Search for the cell housing the specified text and yield its [X, Y] center coordinate. 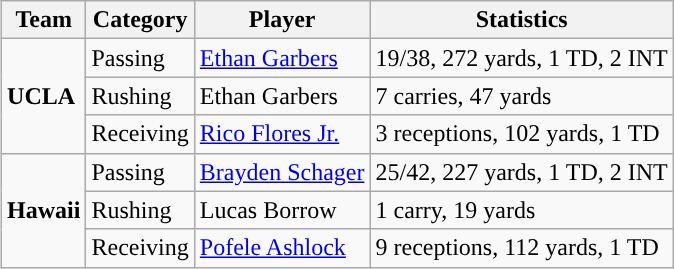
3 receptions, 102 yards, 1 TD [522, 134]
Team [44, 20]
UCLA [44, 96]
Hawaii [44, 210]
7 carries, 47 yards [522, 96]
19/38, 272 yards, 1 TD, 2 INT [522, 58]
9 receptions, 112 yards, 1 TD [522, 248]
Brayden Schager [282, 172]
Lucas Borrow [282, 210]
1 carry, 19 yards [522, 210]
25/42, 227 yards, 1 TD, 2 INT [522, 172]
Player [282, 20]
Rico Flores Jr. [282, 134]
Category [140, 20]
Pofele Ashlock [282, 248]
Statistics [522, 20]
